From the cell containing the given text, extract its center point as (X, Y) coordinate. 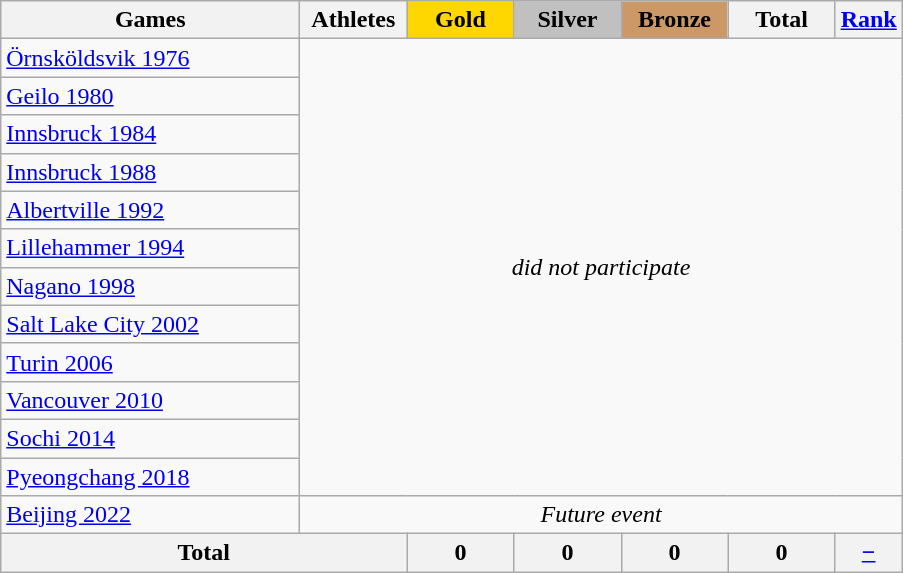
Silver (568, 20)
Örnsköldsvik 1976 (150, 58)
− (868, 553)
Gold (460, 20)
Turin 2006 (150, 362)
Sochi 2014 (150, 438)
Geilo 1980 (150, 96)
did not participate (601, 268)
Games (150, 20)
Vancouver 2010 (150, 400)
Innsbruck 1984 (150, 134)
Salt Lake City 2002 (150, 324)
Bronze (674, 20)
Nagano 1998 (150, 286)
Albertville 1992 (150, 210)
Lillehammer 1994 (150, 248)
Rank (868, 20)
Beijing 2022 (150, 515)
Innsbruck 1988 (150, 172)
Future event (601, 515)
Pyeongchang 2018 (150, 477)
Athletes (354, 20)
